Find where the given text appears and provide that cell's center as (X, Y) coordinate. 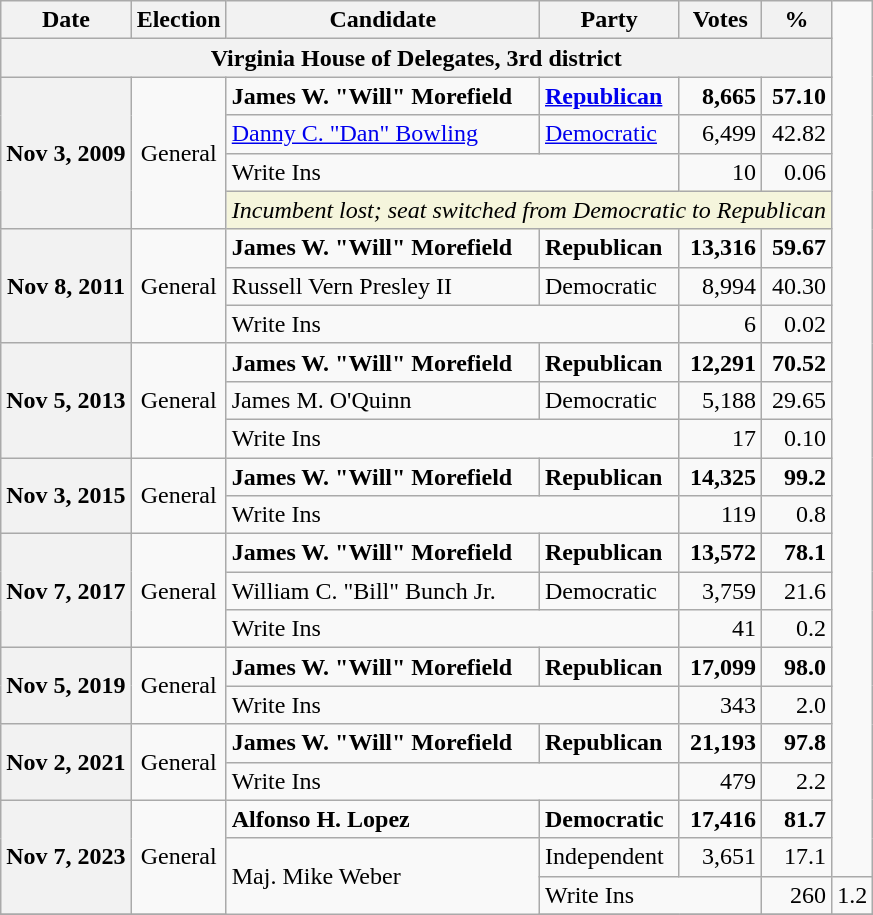
2.2 (797, 781)
William C. "Bill" Bunch Jr. (382, 591)
Nov 5, 2013 (66, 400)
78.1 (797, 553)
0.2 (797, 629)
0.02 (797, 324)
17.1 (797, 857)
99.2 (797, 477)
6,499 (720, 134)
0.10 (797, 438)
Nov 3, 2015 (66, 496)
10 (720, 172)
81.7 (797, 819)
343 (720, 705)
70.52 (797, 362)
6 (720, 324)
98.0 (797, 667)
5,188 (720, 400)
260 (797, 895)
97.8 (797, 743)
0.8 (797, 515)
Independent (608, 857)
21,193 (720, 743)
17 (720, 438)
2.0 (797, 705)
17,099 (720, 667)
Virginia House of Delegates, 3rd district (416, 58)
8,665 (720, 96)
21.6 (797, 591)
8,994 (720, 286)
Date (66, 20)
57.10 (797, 96)
1.2 (852, 895)
3,651 (720, 857)
17,416 (720, 819)
0.06 (797, 172)
Russell Vern Presley II (382, 286)
40.30 (797, 286)
% (797, 20)
13,316 (720, 248)
Maj. Mike Weber (382, 876)
Alfonso H. Lopez (382, 819)
Party (608, 20)
Nov 3, 2009 (66, 153)
29.65 (797, 400)
13,572 (720, 553)
James M. O'Quinn (382, 400)
Election (178, 20)
Votes (720, 20)
Nov 2, 2021 (66, 762)
Incumbent lost; seat switched from Democratic to Republican (528, 210)
41 (720, 629)
14,325 (720, 477)
Nov 8, 2011 (66, 286)
Candidate (382, 20)
59.67 (797, 248)
479 (720, 781)
12,291 (720, 362)
3,759 (720, 591)
Nov 7, 2023 (66, 857)
Nov 5, 2019 (66, 686)
119 (720, 515)
Danny C. "Dan" Bowling (382, 134)
Nov 7, 2017 (66, 591)
42.82 (797, 134)
